For the text-containing cell, return its midpoint in (X, Y) coordinate format. 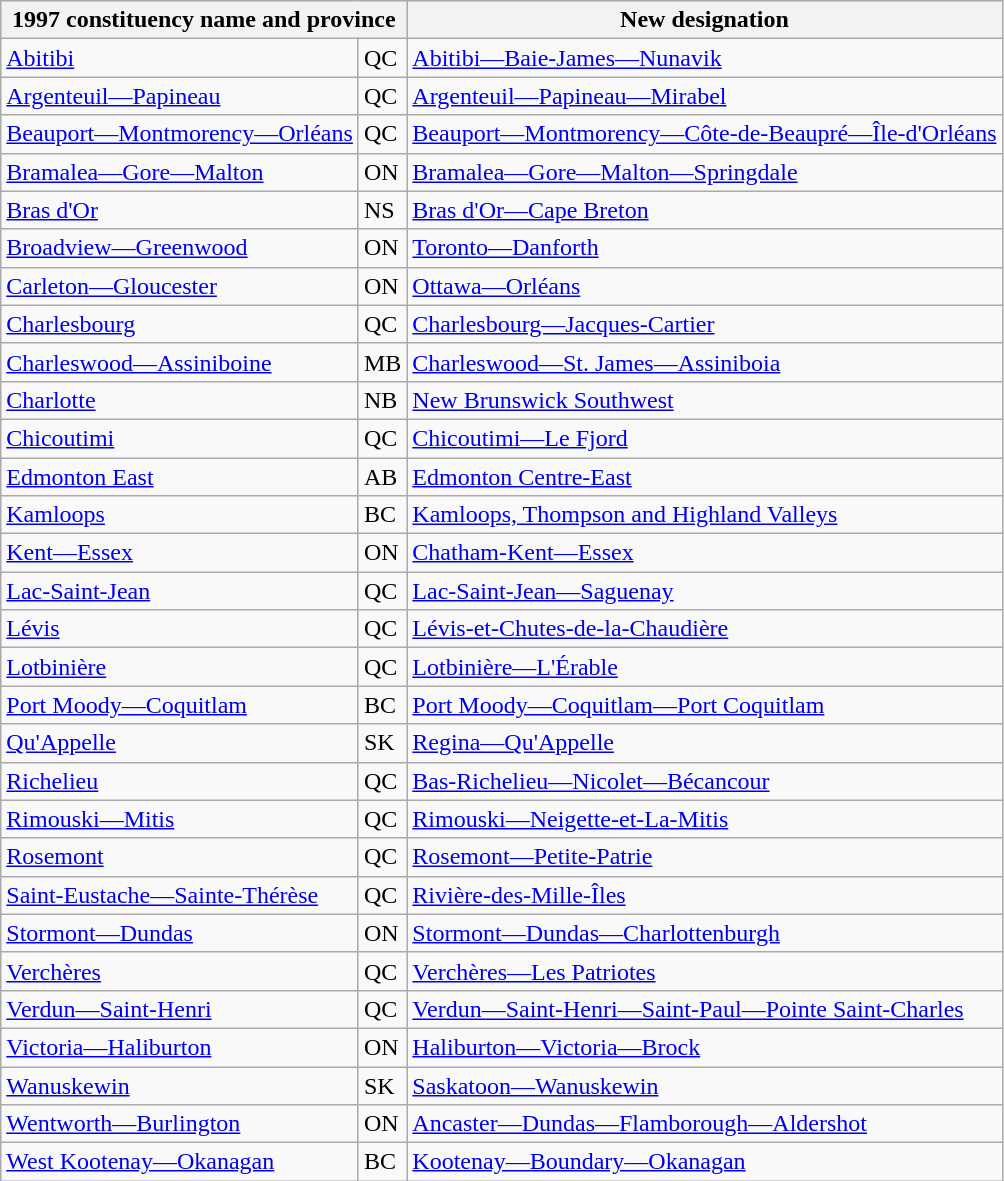
West Kootenay—Okanagan (180, 1162)
AB (382, 477)
Haliburton—Victoria—Brock (704, 1047)
1997 constituency name and province (204, 20)
Lévis (180, 629)
Lac-Saint-Jean (180, 591)
Toronto—Danforth (704, 248)
Chatham-Kent—Essex (704, 553)
NB (382, 400)
Chicoutimi—Le Fjord (704, 438)
Lotbinière (180, 667)
Rimouski—Mitis (180, 819)
Saskatoon—Wanuskewin (704, 1085)
Lévis-et-Chutes-de-la-Chaudière (704, 629)
Wentworth—Burlington (180, 1124)
Broadview—Greenwood (180, 248)
Verdun—Saint-Henri—Saint-Paul—Pointe Saint-Charles (704, 1009)
Stormont—Dundas—Charlottenburgh (704, 933)
Lotbinière—L'Érable (704, 667)
Regina—Qu'Appelle (704, 743)
MB (382, 362)
Lac-Saint-Jean—Saguenay (704, 591)
Carleton—Gloucester (180, 286)
Verchères (180, 971)
Ottawa—Orléans (704, 286)
Saint-Eustache—Sainte-Thérèse (180, 895)
Charleswood—Assiniboine (180, 362)
Ancaster—Dundas—Flamborough—Aldershot (704, 1124)
Verdun—Saint-Henri (180, 1009)
Victoria—Haliburton (180, 1047)
Port Moody—Coquitlam (180, 705)
Charlesbourg (180, 324)
Kootenay—Boundary—Okanagan (704, 1162)
Beauport—Montmorency—Orléans (180, 134)
Bramalea—Gore—Malton—Springdale (704, 172)
New Brunswick Southwest (704, 400)
Beauport—Montmorency—Côte-de-Beaupré—Île-d'Orléans (704, 134)
Wanuskewin (180, 1085)
Richelieu (180, 781)
Charlotte (180, 400)
NS (382, 210)
Qu'Appelle (180, 743)
Kamloops (180, 515)
Kent—Essex (180, 553)
Rosemont—Petite-Patrie (704, 857)
New designation (704, 20)
Argenteuil—Papineau—Mirabel (704, 96)
Abitibi (180, 58)
Chicoutimi (180, 438)
Bramalea—Gore—Malton (180, 172)
Abitibi—Baie-James—Nunavik (704, 58)
Rosemont (180, 857)
Kamloops, Thompson and Highland Valleys (704, 515)
Verchères—Les Patriotes (704, 971)
Edmonton East (180, 477)
Port Moody—Coquitlam—Port Coquitlam (704, 705)
Bras d'Or—Cape Breton (704, 210)
Rivière-des-Mille-Îles (704, 895)
Charleswood—St. James—Assiniboia (704, 362)
Edmonton Centre-East (704, 477)
Bas-Richelieu—Nicolet—Bécancour (704, 781)
Charlesbourg—Jacques-Cartier (704, 324)
Bras d'Or (180, 210)
Stormont—Dundas (180, 933)
Rimouski—Neigette-et-La-Mitis (704, 819)
Argenteuil—Papineau (180, 96)
